Scan for the cell matching the given text and deliver its [x, y] coordinate at center. 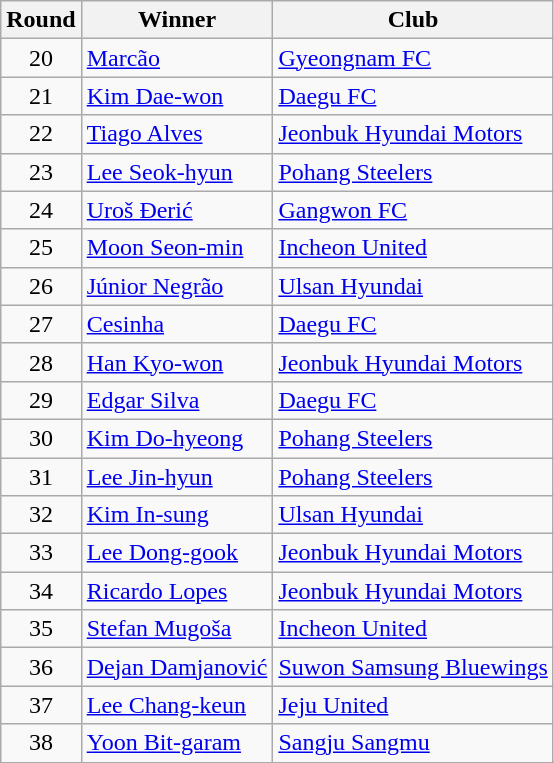
34 [41, 591]
Gangwon FC [413, 210]
27 [41, 324]
Lee Dong-gook [177, 553]
Jeju United [413, 705]
Uroš Đerić [177, 210]
36 [41, 667]
Han Kyo-won [177, 362]
37 [41, 705]
Marcão [177, 58]
31 [41, 477]
35 [41, 629]
30 [41, 438]
20 [41, 58]
Cesinha [177, 324]
25 [41, 248]
Ricardo Lopes [177, 591]
Dejan Damjanović [177, 667]
Stefan Mugoša [177, 629]
Club [413, 20]
33 [41, 553]
23 [41, 172]
Suwon Samsung Bluewings [413, 667]
Kim In-sung [177, 515]
Tiago Alves [177, 134]
Gyeongnam FC [413, 58]
Kim Dae-won [177, 96]
29 [41, 400]
Round [41, 20]
38 [41, 743]
24 [41, 210]
32 [41, 515]
Edgar Silva [177, 400]
Yoon Bit-garam [177, 743]
Kim Do-hyeong [177, 438]
28 [41, 362]
Moon Seon-min [177, 248]
22 [41, 134]
Lee Seok-hyun [177, 172]
21 [41, 96]
26 [41, 286]
Lee Jin-hyun [177, 477]
Winner [177, 20]
Lee Chang-keun [177, 705]
Júnior Negrão [177, 286]
Sangju Sangmu [413, 743]
